Provide the (X, Y) coordinate of the cell's center where the given text is located.  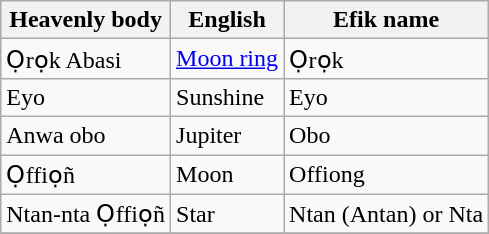
Moon (228, 174)
Moon ring (228, 59)
Ọffiọñ (86, 174)
Jupiter (228, 135)
English (228, 20)
Ọrọk (386, 59)
Anwa obo (86, 135)
Star (228, 214)
Obo (386, 135)
Offiong (386, 174)
Sunshine (228, 97)
Ọrọk Abasi (86, 59)
Ntan (Antan) or Nta (386, 214)
Heavenly body (86, 20)
Ntan-nta Ọffiọñ (86, 214)
Efik name (386, 20)
